Pinpoint the cell where the given text exists, returning its (X, Y) midpoint coordinate. 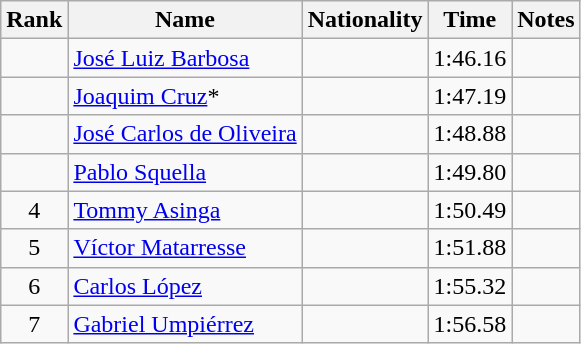
1:49.80 (470, 172)
Notes (546, 20)
José Luiz Barbosa (185, 58)
Nationality (365, 20)
1:47.19 (470, 96)
Pablo Squella (185, 172)
Tommy Asinga (185, 210)
José Carlos de Oliveira (185, 134)
1:56.58 (470, 324)
1:48.88 (470, 134)
1:46.16 (470, 58)
1:50.49 (470, 210)
4 (34, 210)
1:55.32 (470, 286)
6 (34, 286)
Víctor Matarresse (185, 248)
Joaquim Cruz* (185, 96)
5 (34, 248)
Carlos López (185, 286)
1:51.88 (470, 248)
Name (185, 20)
Gabriel Umpiérrez (185, 324)
Rank (34, 20)
7 (34, 324)
Time (470, 20)
